Extract the (X, Y) coordinate from the center of the cell holding the provided text.  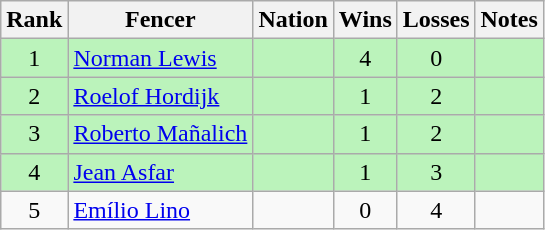
Fencer (160, 20)
Notes (509, 20)
Jean Asfar (160, 172)
Wins (365, 20)
Norman Lewis (160, 58)
5 (34, 210)
Emílio Lino (160, 210)
Losses (436, 20)
Roelof Hordijk (160, 96)
Roberto Mañalich (160, 134)
Nation (293, 20)
Rank (34, 20)
